Search for the cell housing the specified text and yield its [x, y] center coordinate. 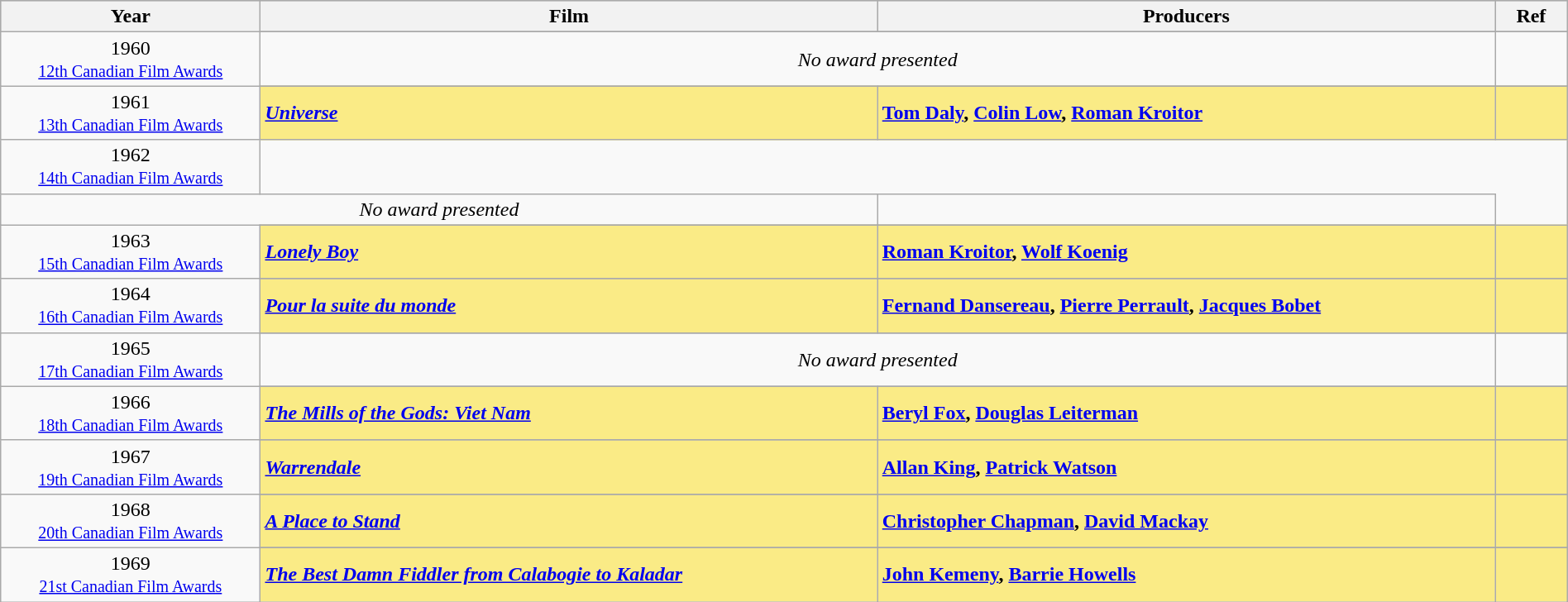
1963 15th Canadian Film Awards [131, 251]
John Kemeny, Barrie Howells [1186, 574]
Tom Daly, Colin Low, Roman Kroitor [1186, 112]
1969 21st Canadian Film Awards [131, 574]
Beryl Fox, Douglas Leiterman [1186, 413]
Film [569, 17]
1967 19th Canadian Film Awards [131, 466]
Universe [569, 112]
1965 17th Canadian Film Awards [131, 359]
Allan King, Patrick Watson [1186, 466]
Pour la suite du monde [569, 306]
The Mills of the Gods: Viet Nam [569, 413]
Producers [1186, 17]
The Best Damn Fiddler from Calabogie to Kaladar [569, 574]
Roman Kroitor, Wolf Koenig [1186, 251]
Fernand Dansereau, Pierre Perrault, Jacques Bobet [1186, 306]
1968 20th Canadian Film Awards [131, 521]
Warrendale [569, 466]
1964 16th Canadian Film Awards [131, 306]
1960 12th Canadian Film Awards [131, 60]
Year [131, 17]
1962 14th Canadian Film Awards [131, 167]
Christopher Chapman, David Mackay [1186, 521]
A Place to Stand [569, 521]
1966 18th Canadian Film Awards [131, 413]
Lonely Boy [569, 251]
Ref [1532, 17]
1961 13th Canadian Film Awards [131, 112]
